Capture the cell that displays the provided text and extract its [x, y] central coordinate. 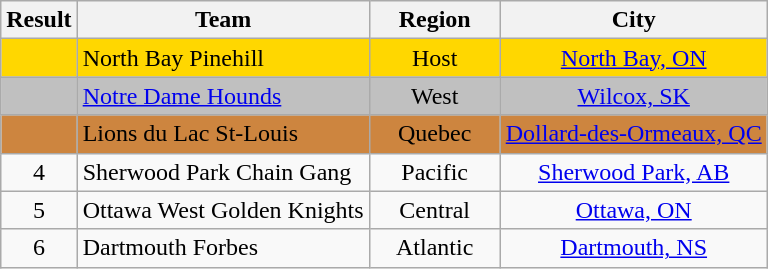
North Bay Pinehill [223, 58]
Atlantic [434, 248]
Sherwood Park, AB [634, 172]
Lions du Lac St-Louis [223, 134]
Dartmouth Forbes [223, 248]
Team [223, 20]
Region [434, 20]
4 [39, 172]
Pacific [434, 172]
Notre Dame Hounds [223, 96]
Dollard-des-Ormeaux, QC [634, 134]
North Bay, ON [634, 58]
Host [434, 58]
5 [39, 210]
City [634, 20]
West [434, 96]
Sherwood Park Chain Gang [223, 172]
Central [434, 210]
Dartmouth, NS [634, 248]
Result [39, 20]
6 [39, 248]
Ottawa, ON [634, 210]
Wilcox, SK [634, 96]
Quebec [434, 134]
Ottawa West Golden Knights [223, 210]
